Pinpoint the cell where the given text exists, returning its (x, y) midpoint coordinate. 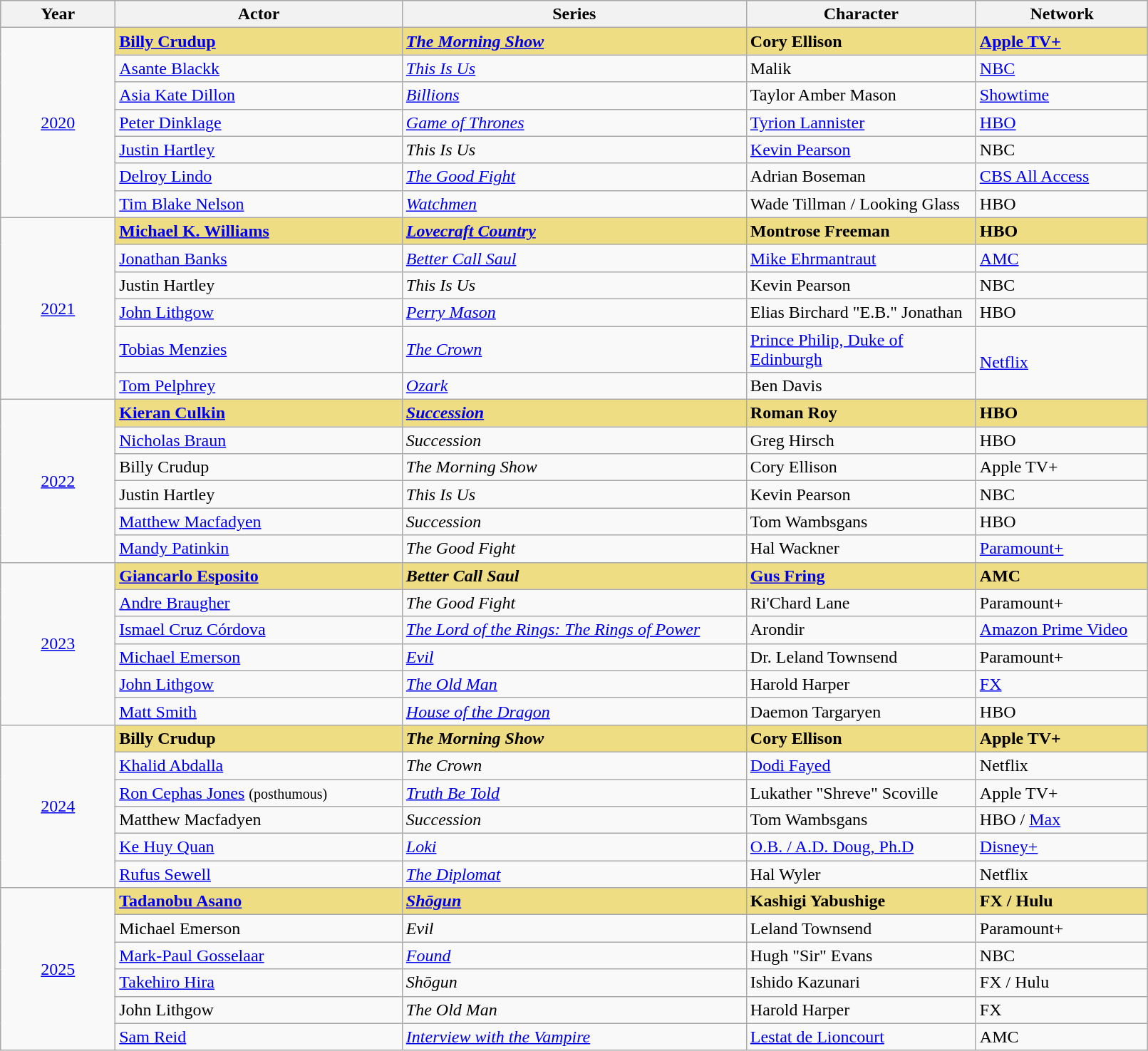
Dr. Leland Townsend (861, 657)
Hugh "Sir" Evans (861, 956)
Tim Blake Nelson (259, 204)
Greg Hirsch (861, 440)
Daemon Targaryen (861, 711)
Sam Reid (259, 1037)
Found (574, 956)
Asia Kate Dillon (259, 95)
Hal Wyler (861, 874)
Ben Davis (861, 386)
Tyrion Lannister (861, 123)
O.B. / A.D. Doug, Ph.D (861, 847)
Elias Birchard "E.B." Jonathan (861, 312)
Interview with the Vampire (574, 1037)
Michael K. Williams (259, 231)
Adrian Boseman (861, 177)
2023 (58, 643)
Loki (574, 847)
Mandy Patinkin (259, 549)
Character (861, 14)
Billions (574, 95)
Actor (259, 14)
Asante Blackk (259, 68)
Khalid Abdalla (259, 765)
Game of Thrones (574, 123)
The Lord of the Rings: The Rings of Power (574, 630)
Arondir (861, 630)
Lestat de Lioncourt (861, 1037)
Mark-Paul Gosselaar (259, 956)
Amazon Prime Video (1062, 630)
Gus Fring (861, 576)
2020 (58, 123)
Wade Tillman / Looking Glass (861, 204)
Giancarlo Esposito (259, 576)
Perry Mason (574, 312)
Ron Cephas Jones (posthumous) (259, 793)
House of the Dragon (574, 711)
Leland Townsend (861, 928)
Truth Be Told (574, 793)
Showtime (1062, 95)
Kashigi Yabushige (861, 901)
Kieran Culkin (259, 413)
Ozark (574, 386)
Watchmen (574, 204)
2022 (58, 481)
Tadanobu Asano (259, 901)
Lukather "Shreve" Scoville (861, 793)
Rufus Sewell (259, 874)
Prince Philip, Duke of Edinburgh (861, 349)
Tobias Menzies (259, 349)
Taylor Amber Mason (861, 95)
CBS All Access (1062, 177)
Matt Smith (259, 711)
2024 (58, 806)
Disney+ (1062, 847)
2021 (58, 308)
Series (574, 14)
Tom Pelphrey (259, 386)
Network (1062, 14)
Nicholas Braun (259, 440)
Roman Roy (861, 413)
2025 (58, 969)
Dodi Fayed (861, 765)
Ke Huy Quan (259, 847)
Malik (861, 68)
Jonathan Banks (259, 258)
Delroy Lindo (259, 177)
Ismael Cruz Córdova (259, 630)
The Diplomat (574, 874)
Year (58, 14)
Takehiro Hira (259, 983)
HBO / Max (1062, 820)
Montrose Freeman (861, 231)
Ishido Kazunari (861, 983)
Andre Braugher (259, 603)
Lovecraft Country (574, 231)
Hal Wackner (861, 549)
Mike Ehrmantraut (861, 258)
Ri'Chard Lane (861, 603)
Peter Dinklage (259, 123)
